Determine the (X, Y) coordinate at the center of the cell enclosing the given text.  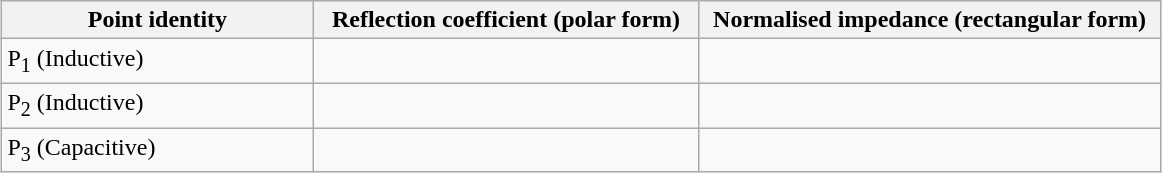
P1 (Inductive) (158, 61)
P3 (Capacitive) (158, 150)
P2 (Inductive) (158, 105)
Normalised impedance (rectangular form) (930, 20)
Point identity (158, 20)
Reflection coefficient (polar form) (506, 20)
